Provide the [X, Y] coordinate of the cell's center where the given text is located.  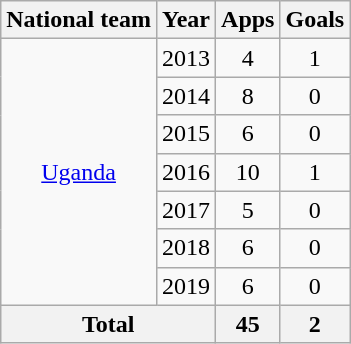
2019 [186, 286]
National team [79, 20]
Year [186, 20]
2013 [186, 58]
Uganda [79, 172]
2015 [186, 134]
2 [315, 324]
2016 [186, 172]
45 [248, 324]
2017 [186, 210]
8 [248, 96]
10 [248, 172]
Total [108, 324]
5 [248, 210]
4 [248, 58]
Goals [315, 20]
2014 [186, 96]
2018 [186, 248]
Apps [248, 20]
